Capture the cell that displays the provided text and extract its [X, Y] central coordinate. 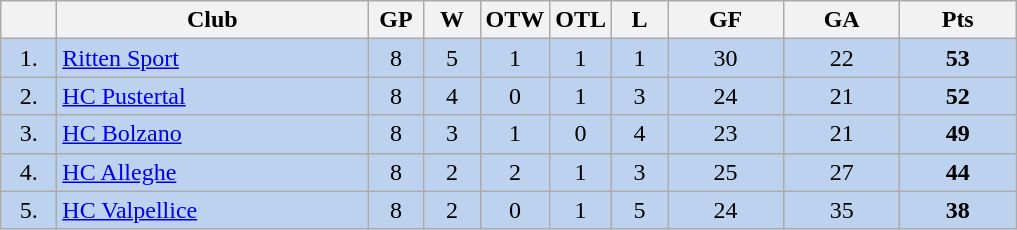
GA [842, 20]
49 [958, 134]
Ritten Sport [212, 58]
HC Valpellice [212, 210]
44 [958, 172]
OTW [515, 20]
22 [842, 58]
W [452, 20]
5. [29, 210]
35 [842, 210]
27 [842, 172]
2. [29, 96]
52 [958, 96]
GP [396, 20]
23 [726, 134]
HC Pustertal [212, 96]
OTL [581, 20]
Pts [958, 20]
HC Bolzano [212, 134]
L [640, 20]
4. [29, 172]
HC Alleghe [212, 172]
38 [958, 210]
53 [958, 58]
3. [29, 134]
Club [212, 20]
30 [726, 58]
25 [726, 172]
1. [29, 58]
GF [726, 20]
